Find where the given text appears and provide that cell's center as [X, Y] coordinate. 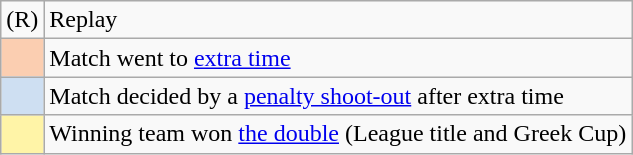
Replay [338, 20]
Match decided by a penalty shoot-out after extra time [338, 96]
(R) [22, 20]
Match went to extra time [338, 58]
Winning team won the double (League title and Greek Cup) [338, 134]
